Pinpoint the cell where the given text exists, returning its [X, Y] midpoint coordinate. 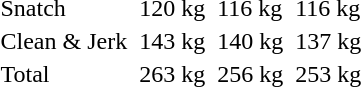
140 kg [250, 41]
143 kg [172, 41]
